Pinpoint the cell where the given text exists, returning its [x, y] midpoint coordinate. 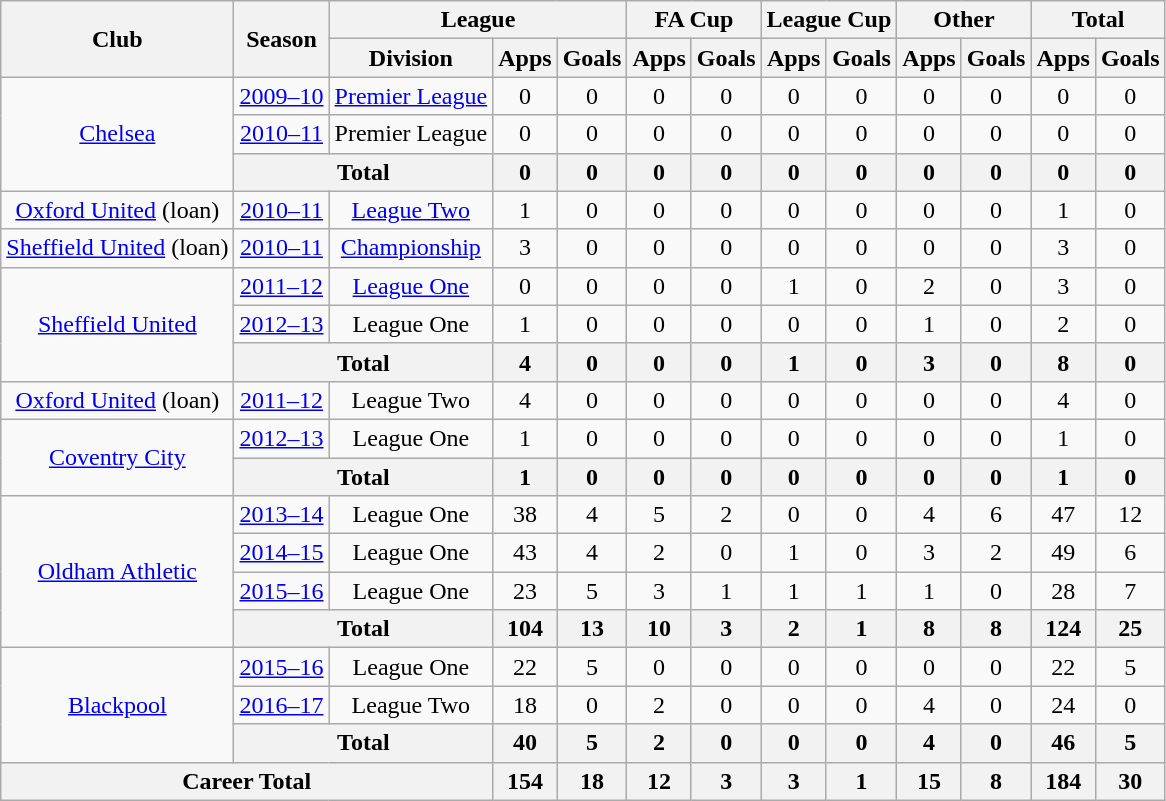
7 [1130, 591]
Oldham Athletic [118, 572]
154 [525, 781]
10 [659, 629]
2016–17 [282, 705]
13 [592, 629]
2009–10 [282, 96]
25 [1130, 629]
FA Cup [694, 20]
124 [1063, 629]
Sheffield United (loan) [118, 248]
Other [964, 20]
Club [118, 39]
47 [1063, 515]
2013–14 [282, 515]
38 [525, 515]
Season [282, 39]
15 [929, 781]
Championship [411, 248]
49 [1063, 553]
Division [411, 58]
League [478, 20]
104 [525, 629]
184 [1063, 781]
46 [1063, 743]
Blackpool [118, 705]
23 [525, 591]
League Cup [829, 20]
2014–15 [282, 553]
43 [525, 553]
24 [1063, 705]
Coventry City [118, 457]
40 [525, 743]
Sheffield United [118, 324]
Career Total [247, 781]
Chelsea [118, 134]
28 [1063, 591]
30 [1130, 781]
